Identify which cell holds the provided text, then report its (x, y) central coordinate. 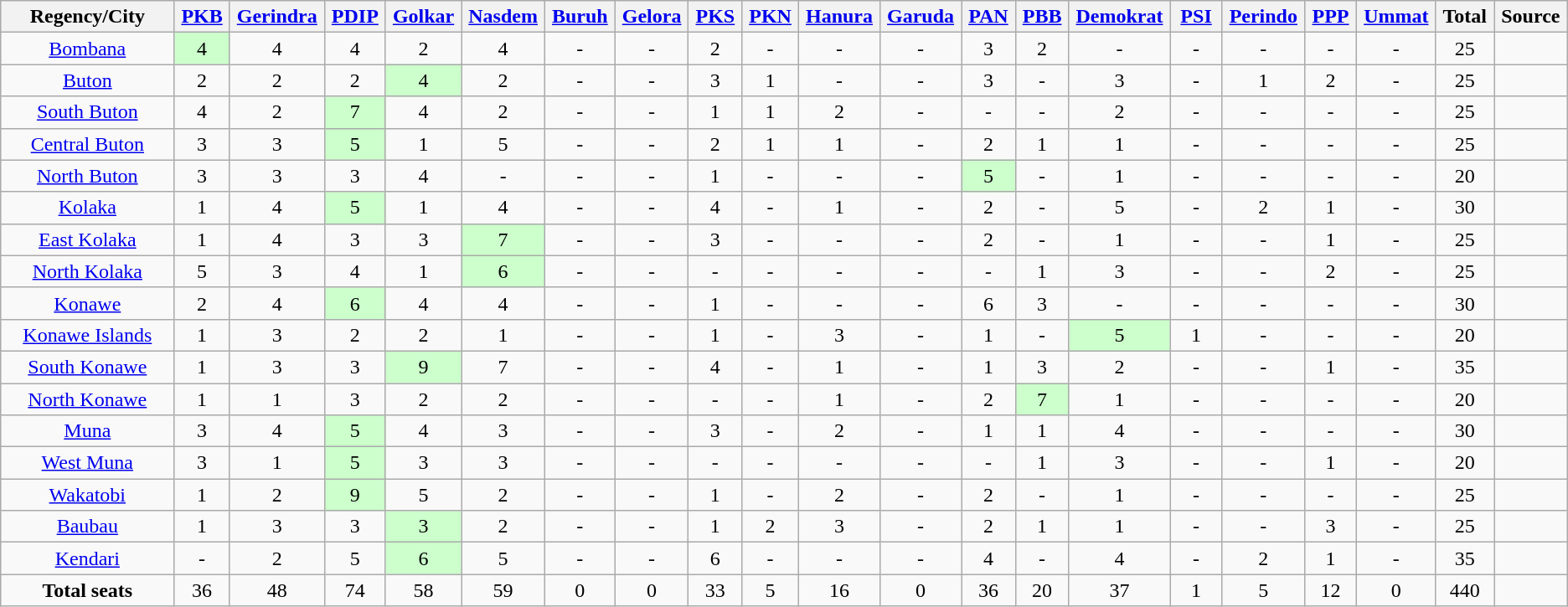
South Buton (87, 112)
Kolaka (87, 208)
North Kolaka (87, 271)
58 (423, 590)
PKB (202, 17)
Total seats (87, 590)
Ummat (1396, 17)
PSI (1196, 17)
East Kolaka (87, 239)
Central Buton (87, 144)
Gerindra (276, 17)
Wakatobi (87, 495)
Buruh (580, 17)
Hanura (839, 17)
59 (503, 590)
12 (1330, 590)
PKN (771, 17)
PBB (1042, 17)
Garuda (921, 17)
Kendari (87, 558)
48 (276, 590)
Buton (87, 80)
Konawe (87, 303)
74 (355, 590)
Perindo (1263, 17)
West Muna (87, 463)
16 (839, 590)
Konawe Islands (87, 335)
Total (1465, 17)
PKS (715, 17)
PAN (988, 17)
37 (1119, 590)
Nasdem (503, 17)
Baubau (87, 527)
Muna (87, 431)
Golkar (423, 17)
Demokrat (1119, 17)
Regency/City (87, 17)
North Buton (87, 176)
Gelora (652, 17)
Source (1531, 17)
440 (1465, 590)
South Konawe (87, 367)
PPP (1330, 17)
Bombana (87, 49)
North Konawe (87, 399)
33 (715, 590)
PDIP (355, 17)
